From the cell containing the given text, extract its center point as (X, Y) coordinate. 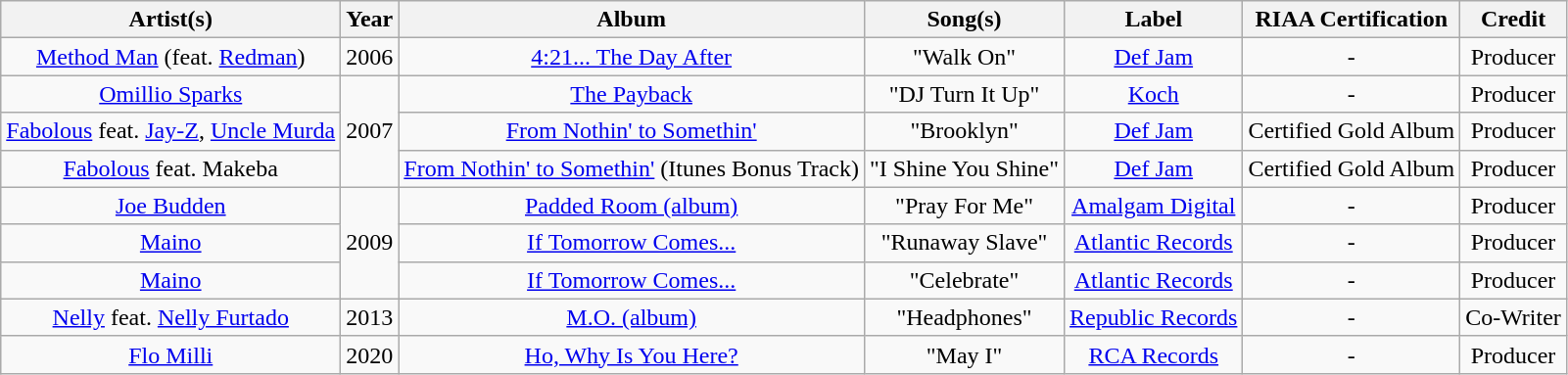
"Headphones" (965, 317)
Album (632, 20)
Co-Writer (1514, 317)
Padded Room (album) (632, 206)
Song(s) (965, 20)
2020 (370, 354)
From Nothin' to Somethin' (Itunes Bonus Track) (632, 168)
Label (1154, 20)
Joe Budden (170, 206)
RCA Records (1154, 354)
Amalgam Digital (1154, 206)
"Runaway Slave" (965, 243)
Nelly feat. Nelly Furtado (170, 317)
The Payback (632, 94)
RIAA Certification (1352, 20)
"Walk On" (965, 57)
Republic Records (1154, 317)
2006 (370, 57)
Omillio Sparks (170, 94)
"Pray For Me" (965, 206)
"Celebrate" (965, 280)
"Brooklyn" (965, 131)
2013 (370, 317)
Fabolous feat. Jay-Z, Uncle Murda (170, 131)
"DJ Turn It Up" (965, 94)
Artist(s) (170, 20)
2007 (370, 131)
From Nothin' to Somethin' (632, 131)
Fabolous feat. Makeba (170, 168)
2009 (370, 243)
M.O. (album) (632, 317)
Ho, Why Is You Here? (632, 354)
"May I" (965, 354)
4:21... The Day After (632, 57)
Credit (1514, 20)
Year (370, 20)
Method Man (feat. Redman) (170, 57)
"I Shine You Shine" (965, 168)
Flo Milli (170, 354)
Koch (1154, 94)
